Search for the cell housing the specified text and yield its (x, y) center coordinate. 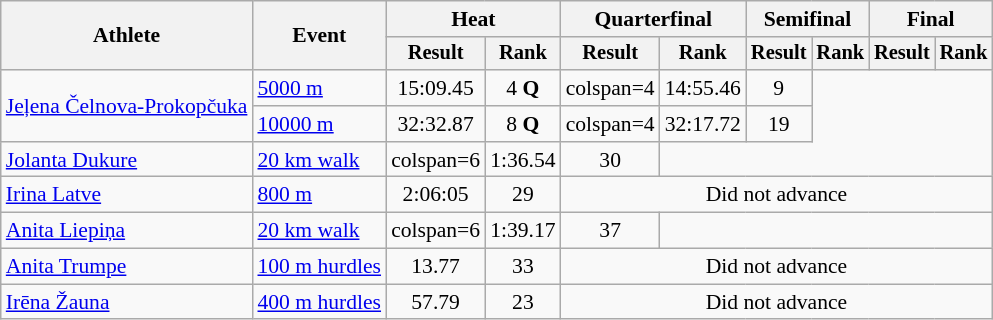
37 (610, 231)
Final (930, 19)
57.79 (436, 302)
Jolanta Dukure (127, 160)
Quarterfinal (654, 19)
Event (319, 36)
Heat (474, 19)
5000 m (319, 88)
Semifinal (808, 19)
1:39.17 (522, 231)
10000 m (319, 124)
32:32.87 (436, 124)
13.77 (436, 267)
23 (522, 302)
Athlete (127, 36)
100 m hurdles (319, 267)
29 (522, 195)
8 Q (522, 124)
32:17.72 (703, 124)
Jeļena Čelnova-Prokopčuka (127, 106)
4 Q (522, 88)
400 m hurdles (319, 302)
1:36.54 (522, 160)
9 (779, 88)
800 m (319, 195)
30 (610, 160)
33 (522, 267)
Anita Trumpe (127, 267)
Irēna Žauna (127, 302)
2:06:05 (436, 195)
Anita Liepiņa (127, 231)
14:55.46 (703, 88)
Irina Latve (127, 195)
15:09.45 (436, 88)
19 (779, 124)
